Identify which cell holds the provided text, then report its (X, Y) central coordinate. 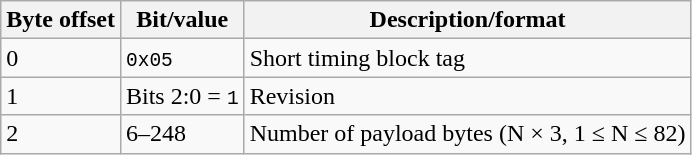
Description/format (468, 20)
0x05 (182, 58)
Bits 2:0 = 1 (182, 96)
1 (61, 96)
0 (61, 58)
Bit/value (182, 20)
Number of payload bytes (N × 3, 1 ≤ N ≤ 82) (468, 134)
2 (61, 134)
6–248 (182, 134)
Byte offset (61, 20)
Short timing block tag (468, 58)
Revision (468, 96)
